For the text-containing cell, return its midpoint in (X, Y) coordinate format. 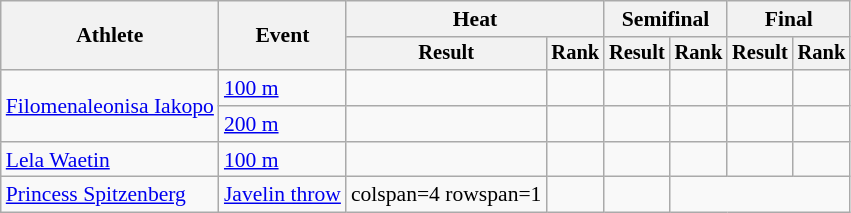
Event (282, 36)
Javelin throw (282, 195)
Semifinal (666, 19)
Heat (475, 19)
Athlete (110, 36)
colspan=4 rowspan=1 (446, 195)
Lela Waetin (110, 160)
Filomenaleonisa Iakopo (110, 106)
200 m (282, 124)
Final (788, 19)
Princess Spitzenberg (110, 195)
